From the cell containing the given text, extract its center point as (x, y) coordinate. 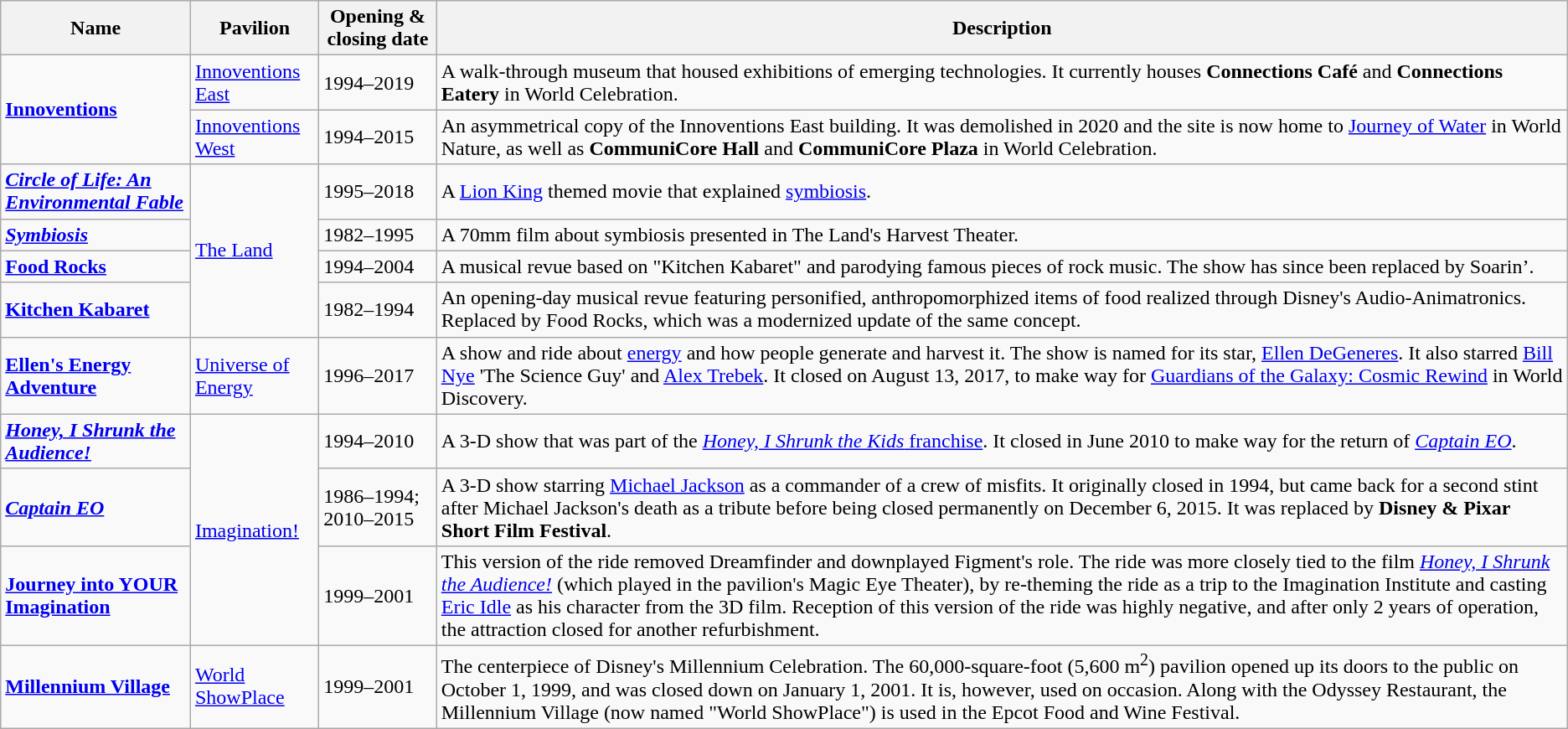
Captain EO (95, 507)
Name (95, 28)
1994–2019 (379, 82)
Journey into YOUR Imagination (95, 595)
Description (1002, 28)
A 70mm film about symbiosis presented in The Land's Harvest Theater. (1002, 235)
Circle of Life: An Environmental Fable (95, 191)
Millennium Village (95, 687)
Food Rocks (95, 266)
A musical revue based on "Kitchen Kabaret" and parodying famous pieces of rock music. The show has since been replaced by Soarin’. (1002, 266)
1986–1994; 2010–2015 (379, 507)
The Land (255, 251)
1994–2004 (379, 266)
1994–2010 (379, 441)
1982–1994 (379, 310)
Innoventions West (255, 137)
World ShowPlace (255, 687)
A 3-D show that was part of the Honey, I Shrunk the Kids franchise. It closed in June 2010 to make way for the return of Captain EO. (1002, 441)
1994–2015 (379, 137)
Kitchen Kabaret (95, 310)
1982–1995 (379, 235)
1995–2018 (379, 191)
A Lion King themed movie that explained symbiosis. (1002, 191)
Innoventions (95, 110)
Pavilion (255, 28)
1996–2017 (379, 375)
Honey, I Shrunk the Audience! (95, 441)
Symbiosis (95, 235)
Universe of Energy (255, 375)
Opening & closing date (379, 28)
Innoventions East (255, 82)
Imagination! (255, 530)
Ellen's Energy Adventure (95, 375)
